Extract the (X, Y) coordinate from the center of the cell holding the provided text.  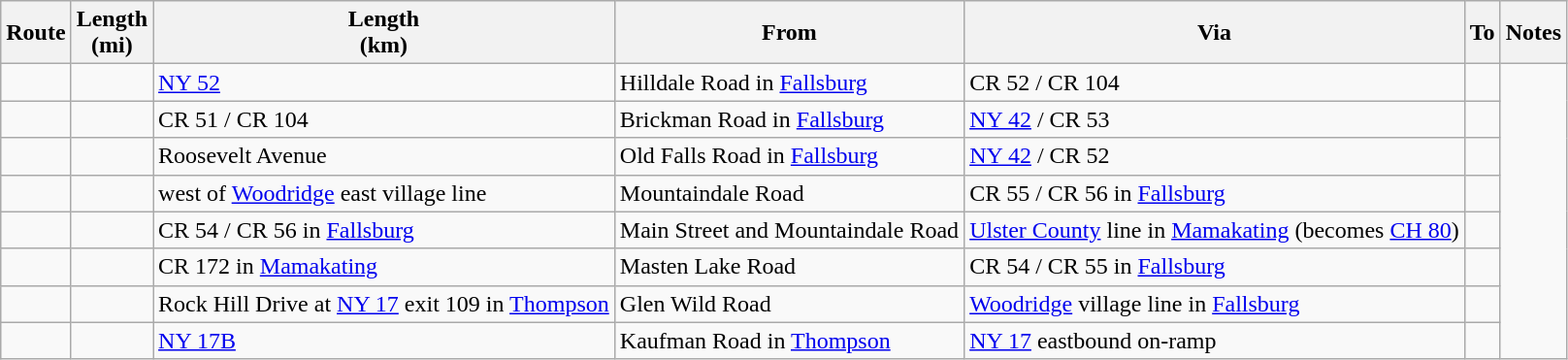
Length(km) (384, 33)
NY 17 eastbound on-ramp (1215, 341)
Main Street and Mountaindale Road (789, 230)
Brickman Road in Fallsburg (789, 119)
CR 52 / CR 104 (1215, 82)
NY 42 / CR 53 (1215, 119)
CR 54 / CR 56 in Fallsburg (384, 230)
west of Woodridge east village line (384, 193)
Via (1215, 33)
From (789, 33)
Ulster County line in Mamakating (becomes CH 80) (1215, 230)
Length(mi) (112, 33)
Roosevelt Avenue (384, 156)
Mountaindale Road (789, 193)
Glen Wild Road (789, 304)
NY 42 / CR 52 (1215, 156)
To (1483, 33)
Old Falls Road in Fallsburg (789, 156)
CR 51 / CR 104 (384, 119)
Notes (1533, 33)
CR 54 / CR 55 in Fallsburg (1215, 267)
NY 17B (384, 341)
Hilldale Road in Fallsburg (789, 82)
CR 55 / CR 56 in Fallsburg (1215, 193)
Route (36, 33)
CR 172 in Mamakating (384, 267)
Woodridge village line in Fallsburg (1215, 304)
Kaufman Road in Thompson (789, 341)
Rock Hill Drive at NY 17 exit 109 in Thompson (384, 304)
Masten Lake Road (789, 267)
NY 52 (384, 82)
